Find where the given text appears and provide that cell's center as [x, y] coordinate. 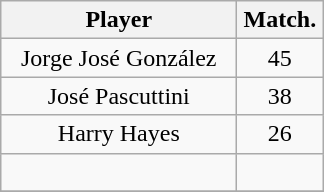
45 [280, 58]
Player [119, 20]
26 [280, 134]
Jorge José González [119, 58]
38 [280, 96]
José Pascuttini [119, 96]
Harry Hayes [119, 134]
Match. [280, 20]
